Scan for the cell matching the given text and deliver its (x, y) coordinate at center. 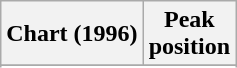
Peakposition (189, 34)
Chart (1996) (72, 34)
